Provide the [x, y] coordinate of the cell's center where the given text is located.  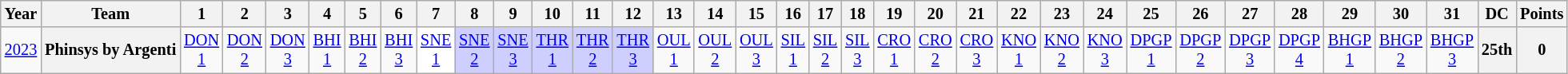
29 [1350, 14]
BHI3 [398, 50]
31 [1452, 14]
DON1 [201, 50]
24 [1105, 14]
27 [1250, 14]
12 [632, 14]
SNE1 [436, 50]
BHGP1 [1350, 50]
KNO2 [1062, 50]
CRO2 [936, 50]
DPGP1 [1151, 50]
OUL1 [674, 50]
Points [1542, 14]
SIL1 [793, 50]
KNO3 [1105, 50]
0 [1542, 50]
BHGP3 [1452, 50]
DC [1497, 14]
DPGP3 [1250, 50]
1 [201, 14]
OUL2 [715, 50]
7 [436, 14]
THR3 [632, 50]
5 [363, 14]
SNE3 [513, 50]
8 [474, 14]
16 [793, 14]
DON3 [288, 50]
KNO1 [1019, 50]
13 [674, 14]
23 [1062, 14]
Phinsys by Argenti [110, 50]
14 [715, 14]
SIL2 [825, 50]
20 [936, 14]
CRO1 [894, 50]
Team [110, 14]
18 [857, 14]
2023 [21, 50]
DPGP2 [1200, 50]
BHI1 [328, 50]
30 [1401, 14]
SNE2 [474, 50]
SIL3 [857, 50]
THR2 [592, 50]
CRO3 [977, 50]
BHI2 [363, 50]
2 [245, 14]
6 [398, 14]
25th [1497, 50]
10 [553, 14]
DON2 [245, 50]
22 [1019, 14]
28 [1299, 14]
21 [977, 14]
19 [894, 14]
26 [1200, 14]
BHGP2 [1401, 50]
Year [21, 14]
4 [328, 14]
9 [513, 14]
15 [756, 14]
25 [1151, 14]
3 [288, 14]
17 [825, 14]
THR1 [553, 50]
11 [592, 14]
DPGP4 [1299, 50]
OUL3 [756, 50]
